Provide the [x, y] coordinate of the cell's center where the given text is located.  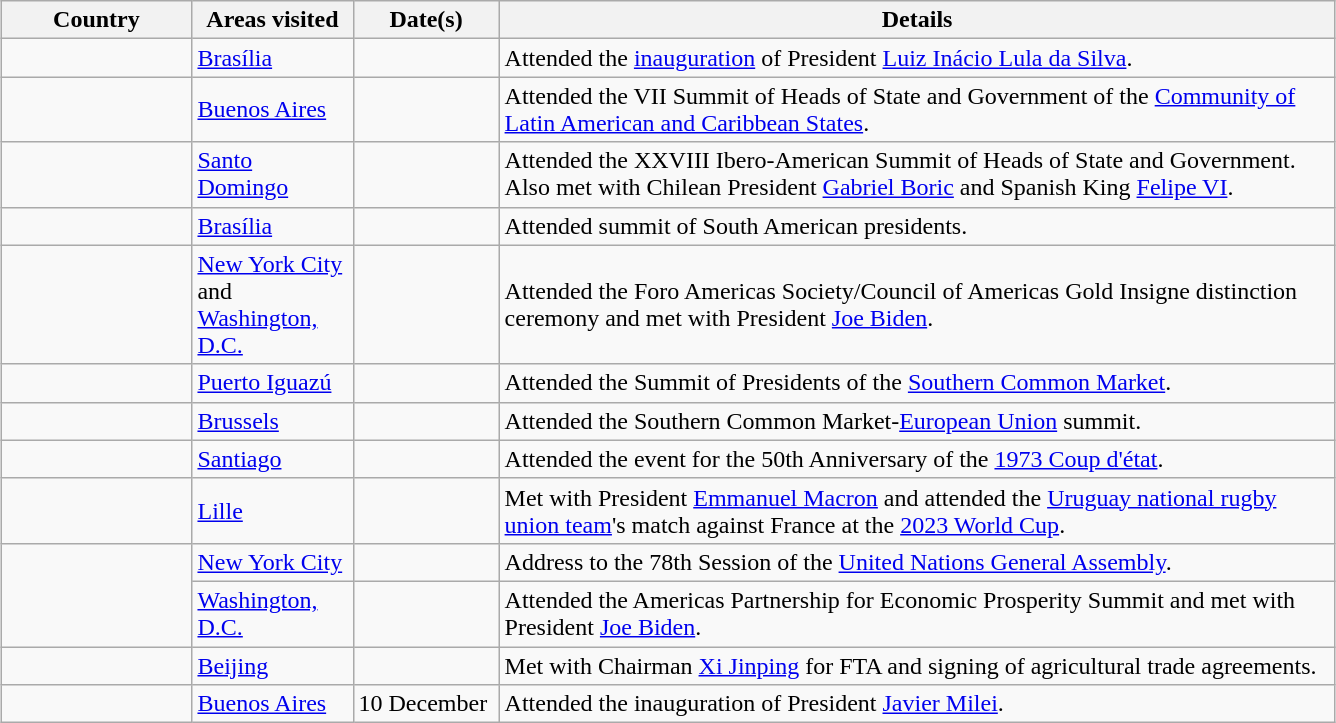
Address to the 78th Session of the United Nations General Assembly. [917, 562]
Attended the Foro Americas Society/Council of Americas Gold Insigne distinction ceremony and met with President Joe Biden. [917, 304]
Met with President Emmanuel Macron and attended the Uruguay national rugby union team's match against France at the 2023 World Cup. [917, 510]
New York City [272, 562]
Country [96, 20]
Attended the XXVIII Ibero-American Summit of Heads of State and Government. Also met with Chilean President Gabriel Boric and Spanish King Felipe VI. [917, 174]
Puerto Iguazú [272, 383]
10 December [426, 704]
Washington, D.C. [272, 614]
Brussels [272, 421]
New York City and Washington, D.C. [272, 304]
Attended the Southern Common Market-European Union summit. [917, 421]
Santo Domingo [272, 174]
Date(s) [426, 20]
Details [917, 20]
Attended the event for the 50th Anniversary of the 1973 Coup d'état. [917, 459]
Attended the Americas Partnership for Economic Prosperity Summit and met with President Joe Biden. [917, 614]
Lille [272, 510]
Attended the inauguration of President Luiz Inácio Lula da Silva. [917, 58]
Attended the inauguration of President Javier Milei. [917, 704]
Attended summit of South American presidents. [917, 226]
Areas visited [272, 20]
Attended the VII Summit of Heads of State and Government of the Community of Latin American and Caribbean States. [917, 110]
Beijing [272, 665]
Santiago [272, 459]
Attended the Summit of Presidents of the Southern Common Market. [917, 383]
Met with Chairman Xi Jinping for FTA and signing of agricultural trade agreements. [917, 665]
